From the cell containing the given text, extract its center point as [X, Y] coordinate. 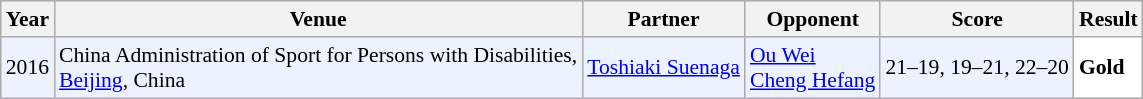
21–19, 19–21, 22–20 [977, 68]
Result [1108, 19]
Opponent [812, 19]
Year [28, 19]
Ou Wei Cheng Hefang [812, 68]
Toshiaki Suenaga [664, 68]
Venue [318, 19]
2016 [28, 68]
China Administration of Sport for Persons with Disabilities,Beijing, China [318, 68]
Gold [1108, 68]
Score [977, 19]
Partner [664, 19]
